Search for the cell housing the specified text and yield its (X, Y) center coordinate. 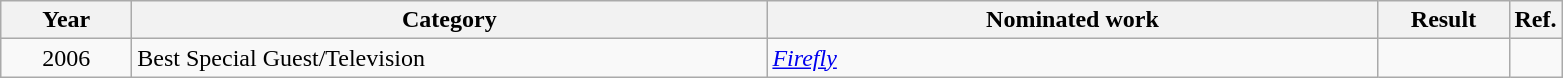
Best Special Guest/Television (450, 58)
Year (66, 20)
Result (1444, 20)
2006 (66, 58)
Category (450, 20)
Ref. (1536, 20)
Nominated work (1072, 20)
Firefly (1072, 58)
